Return [x, y] of the center of cell containing provided text 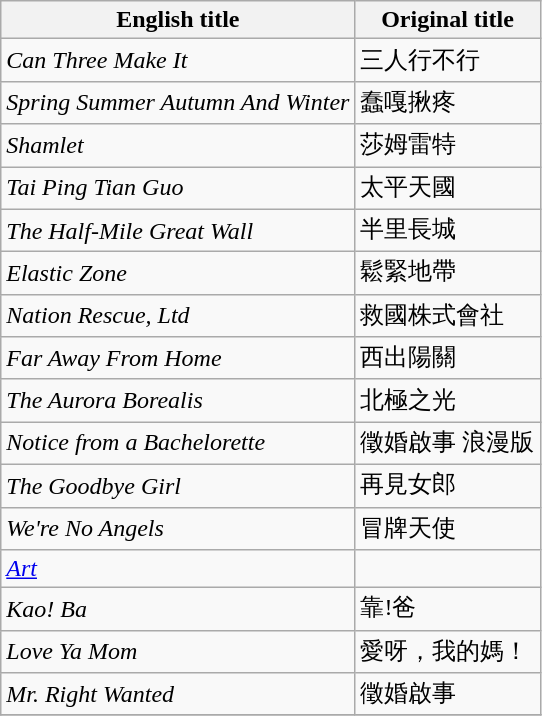
半里長城 [448, 230]
莎姆雷特 [448, 146]
Spring Summer Autumn And Winter [178, 102]
愛呀，我的媽！ [448, 652]
徵婚啟事 浪漫版 [448, 444]
三人行不行 [448, 60]
Far Away From Home [178, 358]
Mr. Right Wanted [178, 694]
冒牌天使 [448, 528]
西出陽關 [448, 358]
徵婚啟事 [448, 694]
Can Three Make It [178, 60]
We're No Angels [178, 528]
Notice from a Bachelorette [178, 444]
Love Ya Mom [178, 652]
Kao! Ba [178, 610]
Original title [448, 20]
Tai Ping Tian Guo [178, 188]
Nation Rescue, Ltd [178, 316]
蠢嘎揪疼 [448, 102]
English title [178, 20]
救國株式會社 [448, 316]
鬆緊地帶 [448, 274]
太平天國 [448, 188]
The Half-Mile Great Wall [178, 230]
再見女郎 [448, 486]
Shamlet [178, 146]
Elastic Zone [178, 274]
北極之光 [448, 400]
The Goodbye Girl [178, 486]
The Aurora Borealis [178, 400]
Art [178, 569]
靠!爸 [448, 610]
